For the text-containing cell, return its midpoint in (X, Y) coordinate format. 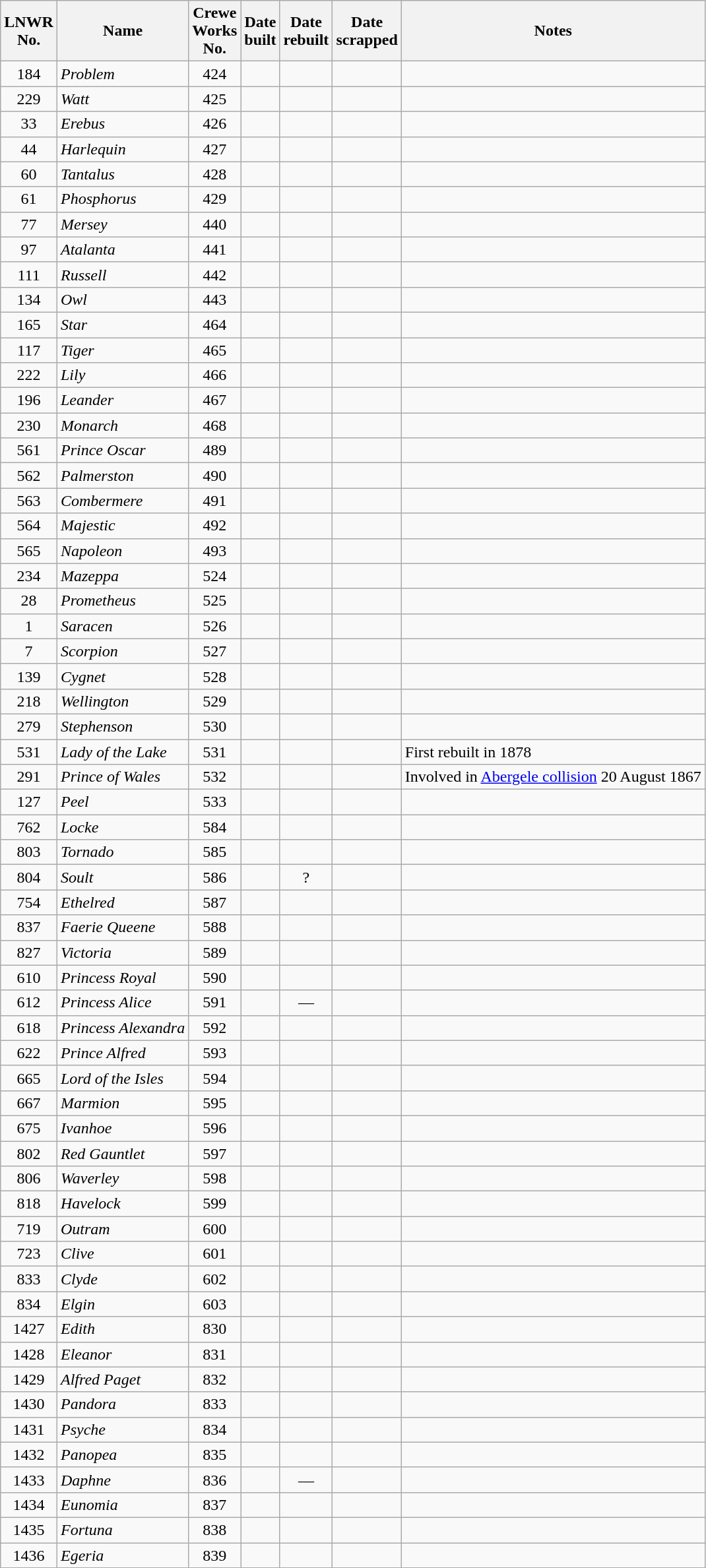
218 (29, 701)
1430 (29, 1404)
612 (29, 1003)
127 (29, 802)
525 (215, 601)
443 (215, 299)
1428 (29, 1354)
1436 (29, 1555)
592 (215, 1028)
491 (215, 501)
441 (215, 249)
565 (29, 551)
CreweWorksNo. (215, 31)
229 (29, 99)
111 (29, 274)
Prince Alfred (123, 1053)
Eleanor (123, 1354)
279 (29, 726)
596 (215, 1128)
802 (29, 1154)
61 (29, 199)
Edith (123, 1329)
466 (215, 375)
60 (29, 174)
618 (29, 1028)
532 (215, 777)
665 (29, 1078)
Palmerston (123, 476)
Problem (123, 74)
Princess Alexandra (123, 1028)
530 (215, 726)
429 (215, 199)
Russell (123, 274)
490 (215, 476)
610 (29, 978)
Peel (123, 802)
524 (215, 576)
Datescrapped (367, 31)
Soult (123, 877)
426 (215, 124)
230 (29, 425)
Daphne (123, 1480)
Panopea (123, 1455)
589 (215, 953)
Waverley (123, 1179)
442 (215, 274)
839 (215, 1555)
Name (123, 31)
7 (29, 651)
1429 (29, 1379)
806 (29, 1179)
591 (215, 1003)
830 (215, 1329)
586 (215, 877)
Phosphorus (123, 199)
804 (29, 877)
1434 (29, 1505)
440 (215, 224)
? (306, 877)
77 (29, 224)
827 (29, 953)
Saracen (123, 626)
165 (29, 325)
33 (29, 124)
603 (215, 1304)
Tantalus (123, 174)
Pandora (123, 1404)
584 (215, 827)
528 (215, 676)
Fortuna (123, 1530)
762 (29, 827)
Lady of the Lake (123, 751)
Stephenson (123, 726)
139 (29, 676)
Alfred Paget (123, 1379)
Combermere (123, 501)
291 (29, 777)
Red Gauntlet (123, 1154)
Elgin (123, 1304)
803 (29, 852)
831 (215, 1354)
600 (215, 1229)
Cygnet (123, 676)
587 (215, 902)
Napoleon (123, 551)
595 (215, 1103)
1435 (29, 1530)
44 (29, 149)
564 (29, 526)
Erebus (123, 124)
585 (215, 852)
Notes (553, 31)
467 (215, 400)
Wellington (123, 701)
754 (29, 902)
492 (215, 526)
832 (215, 1379)
601 (215, 1254)
First rebuilt in 1878 (553, 751)
563 (29, 501)
117 (29, 350)
425 (215, 99)
Prince of Wales (123, 777)
527 (215, 651)
594 (215, 1078)
Tornado (123, 852)
465 (215, 350)
Lord of the Isles (123, 1078)
Outram (123, 1229)
Victoria (123, 953)
675 (29, 1128)
Involved in Abergele collision 20 August 1867 (553, 777)
597 (215, 1154)
Princess Alice (123, 1003)
Majestic (123, 526)
529 (215, 701)
599 (215, 1204)
Lily (123, 375)
196 (29, 400)
468 (215, 425)
Ethelred (123, 902)
719 (29, 1229)
Leander (123, 400)
Clive (123, 1254)
424 (215, 74)
184 (29, 74)
428 (215, 174)
427 (215, 149)
Tiger (123, 350)
Owl (123, 299)
667 (29, 1103)
464 (215, 325)
97 (29, 249)
1432 (29, 1455)
Havelock (123, 1204)
Faerie Queene (123, 927)
561 (29, 451)
Monarch (123, 425)
Princess Royal (123, 978)
LNWRNo. (29, 31)
Atalanta (123, 249)
Prince Oscar (123, 451)
Daterebuilt (306, 31)
234 (29, 576)
526 (215, 626)
838 (215, 1530)
598 (215, 1179)
Datebuilt (260, 31)
Prometheus (123, 601)
1427 (29, 1329)
622 (29, 1053)
Mersey (123, 224)
Marmion (123, 1103)
Watt (123, 99)
Ivanhoe (123, 1128)
Harlequin (123, 149)
222 (29, 375)
493 (215, 551)
489 (215, 451)
28 (29, 601)
Mazeppa (123, 576)
Eunomia (123, 1505)
836 (215, 1480)
602 (215, 1279)
Locke (123, 827)
588 (215, 927)
533 (215, 802)
590 (215, 978)
593 (215, 1053)
Psyche (123, 1429)
1431 (29, 1429)
835 (215, 1455)
Egeria (123, 1555)
1 (29, 626)
Clyde (123, 1279)
Scorpion (123, 651)
134 (29, 299)
723 (29, 1254)
Star (123, 325)
1433 (29, 1480)
818 (29, 1204)
562 (29, 476)
